Identify which cell holds the provided text, then report its (X, Y) central coordinate. 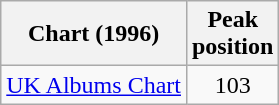
103 (232, 85)
UK Albums Chart (94, 85)
Peakposition (232, 34)
Chart (1996) (94, 34)
